Return [X, Y] of the center of cell containing provided text 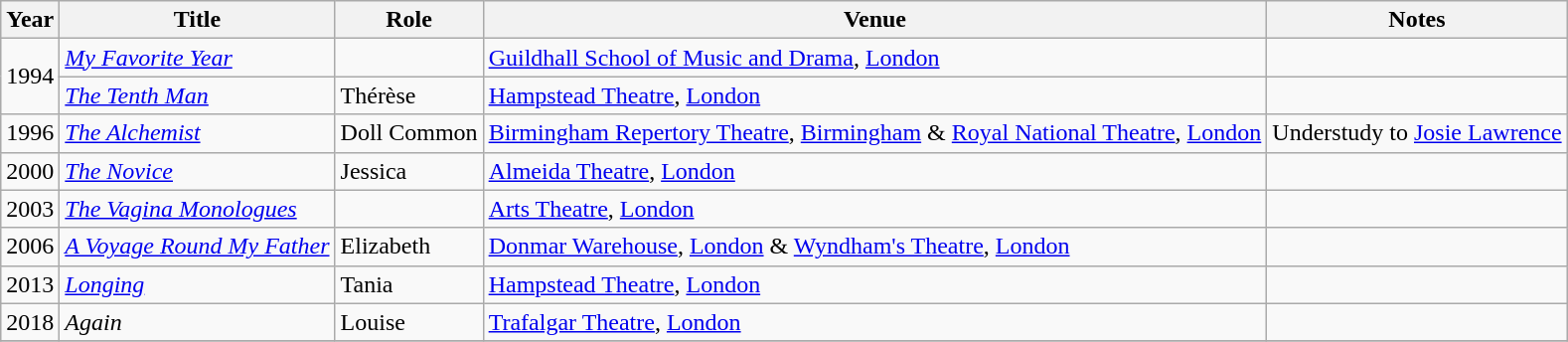
2000 [30, 171]
2006 [30, 247]
Birmingham Repertory Theatre, Birmingham & Royal National Theatre, London [874, 133]
A Voyage Round My Father [197, 247]
Longing [197, 284]
Jessica [409, 171]
Notes [1417, 20]
1996 [30, 133]
Understudy to Josie Lawrence [1417, 133]
The Tenth Man [197, 95]
Venue [874, 20]
2018 [30, 322]
2003 [30, 209]
Trafalgar Theatre, London [874, 322]
Thérèse [409, 95]
The Alchemist [197, 133]
1994 [30, 77]
Doll Common [409, 133]
The Vagina Monologues [197, 209]
The Novice [197, 171]
Tania [409, 284]
Louise [409, 322]
Guildhall School of Music and Drama, London [874, 58]
Donmar Warehouse, London & Wyndham's Theatre, London [874, 247]
2013 [30, 284]
Year [30, 20]
Almeida Theatre, London [874, 171]
Arts Theatre, London [874, 209]
Again [197, 322]
My Favorite Year [197, 58]
Elizabeth [409, 247]
Role [409, 20]
Title [197, 20]
